From the cell containing the given text, extract its center point as (X, Y) coordinate. 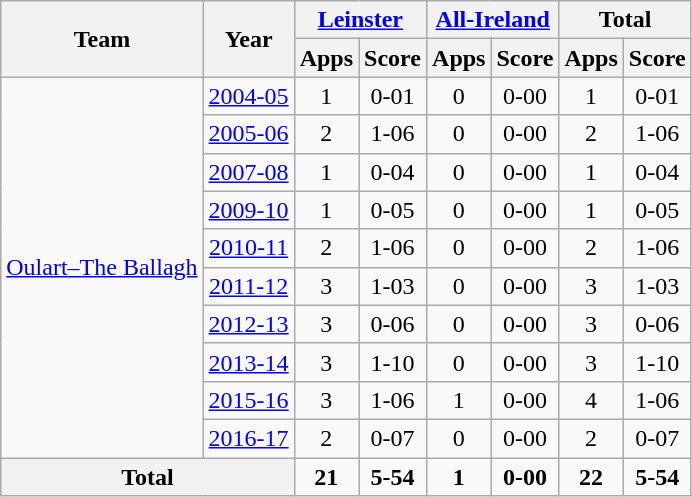
2016-17 (248, 438)
All-Ireland (493, 20)
2011-12 (248, 286)
2012-13 (248, 324)
2010-11 (248, 248)
2007-08 (248, 172)
Oulart–The Ballagh (102, 268)
2015-16 (248, 400)
22 (591, 477)
2009-10 (248, 210)
Team (102, 39)
21 (326, 477)
2004-05 (248, 96)
4 (591, 400)
Leinster (360, 20)
2005-06 (248, 134)
Year (248, 39)
2013-14 (248, 362)
